Return [x, y] of the center of cell containing provided text 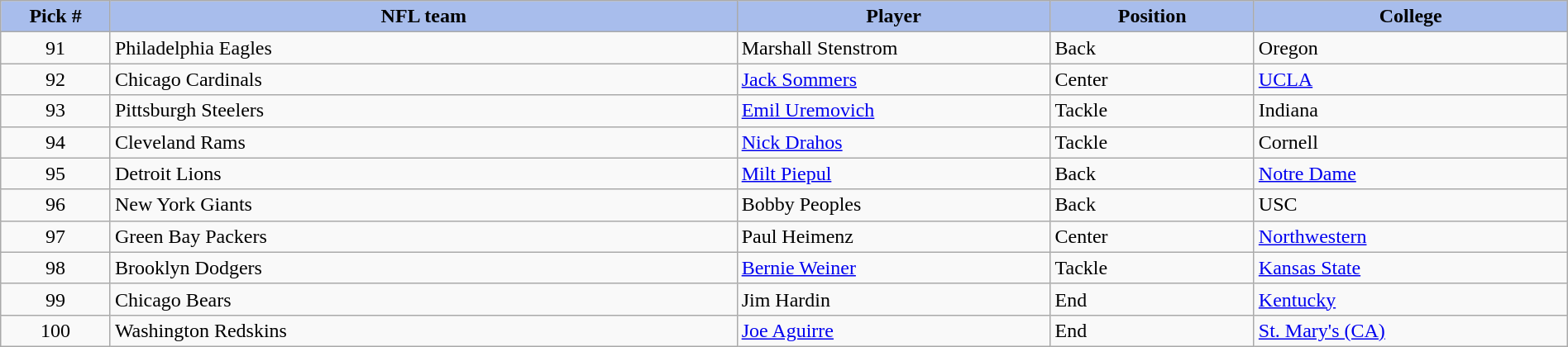
Player [893, 17]
Milt Piepul [893, 173]
Cleveland Rams [423, 142]
Nick Drahos [893, 142]
Oregon [1411, 48]
Northwestern [1411, 236]
91 [56, 48]
Chicago Bears [423, 299]
Pittsburgh Steelers [423, 111]
93 [56, 111]
Emil Uremovich [893, 111]
Philadelphia Eagles [423, 48]
Jack Sommers [893, 79]
Green Bay Packers [423, 236]
Cornell [1411, 142]
92 [56, 79]
99 [56, 299]
Bobby Peoples [893, 205]
St. Mary's (CA) [1411, 330]
Paul Heimenz [893, 236]
98 [56, 268]
Chicago Cardinals [423, 79]
Kentucky [1411, 299]
100 [56, 330]
Bernie Weiner [893, 268]
96 [56, 205]
Pick # [56, 17]
97 [56, 236]
95 [56, 173]
94 [56, 142]
USC [1411, 205]
Kansas State [1411, 268]
New York Giants [423, 205]
UCLA [1411, 79]
Indiana [1411, 111]
College [1411, 17]
Position [1152, 17]
Washington Redskins [423, 330]
Jim Hardin [893, 299]
Marshall Stenstrom [893, 48]
Brooklyn Dodgers [423, 268]
NFL team [423, 17]
Joe Aguirre [893, 330]
Notre Dame [1411, 173]
Detroit Lions [423, 173]
